From the cell containing the given text, extract its center point as [x, y] coordinate. 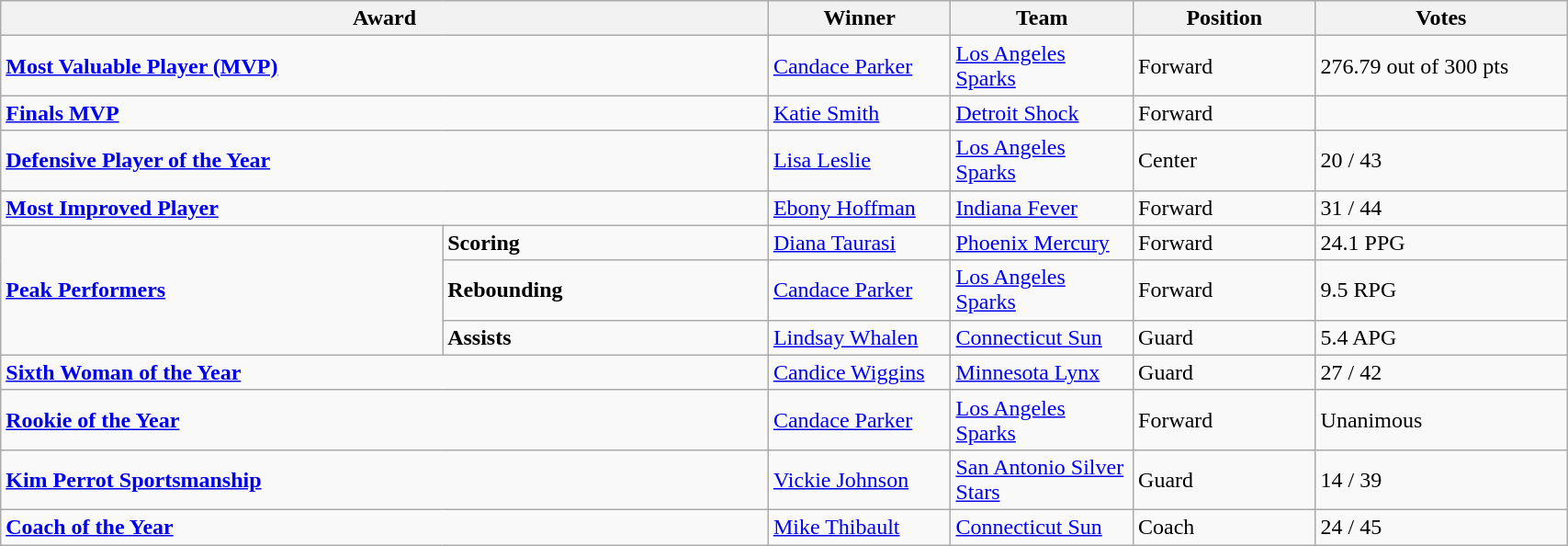
Candice Wiggins [860, 372]
31 / 44 [1441, 208]
24.1 PPG [1441, 243]
Center [1225, 160]
Finals MVP [385, 113]
Position [1225, 18]
Votes [1441, 18]
27 / 42 [1441, 372]
Winner [860, 18]
Rebounding [606, 290]
Unanimous [1441, 419]
Phoenix Mercury [1042, 243]
Assists [606, 337]
Kim Perrot Sportsmanship [385, 480]
276.79 out of 300 pts [1441, 66]
Coach [1225, 527]
Peak Performers [222, 290]
Minnesota Lynx [1042, 372]
Award [385, 18]
14 / 39 [1441, 480]
Lindsay Whalen [860, 337]
Coach of the Year [385, 527]
Rookie of the Year [385, 419]
9.5 RPG [1441, 290]
5.4 APG [1441, 337]
Mike Thibault [860, 527]
Scoring [606, 243]
Lisa Leslie [860, 160]
Vickie Johnson [860, 480]
San Antonio Silver Stars [1042, 480]
Diana Taurasi [860, 243]
Ebony Hoffman [860, 208]
24 / 45 [1441, 527]
Katie Smith [860, 113]
Most Valuable Player (MVP) [385, 66]
20 / 43 [1441, 160]
Detroit Shock [1042, 113]
Team [1042, 18]
Sixth Woman of the Year [385, 372]
Most Improved Player [385, 208]
Indiana Fever [1042, 208]
Defensive Player of the Year [385, 160]
